Extract the (X, Y) coordinate from the center of the cell holding the provided text.  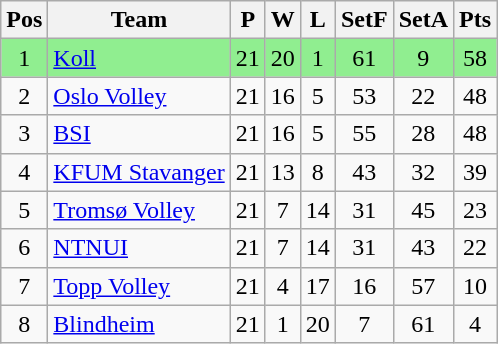
Blindheim (139, 324)
Koll (139, 58)
3 (24, 134)
L (318, 20)
53 (364, 96)
55 (364, 134)
39 (476, 172)
Oslo Volley (139, 96)
Team (139, 20)
9 (423, 58)
Tromsø Volley (139, 210)
Pts (476, 20)
17 (318, 286)
W (282, 20)
28 (423, 134)
13 (282, 172)
57 (423, 286)
23 (476, 210)
SetF (364, 20)
2 (24, 96)
6 (24, 248)
BSI (139, 134)
58 (476, 58)
NTNUI (139, 248)
Topp Volley (139, 286)
SetA (423, 20)
45 (423, 210)
KFUM Stavanger (139, 172)
10 (476, 286)
Pos (24, 20)
P (248, 20)
32 (423, 172)
